From the cell containing the given text, extract its center point as [x, y] coordinate. 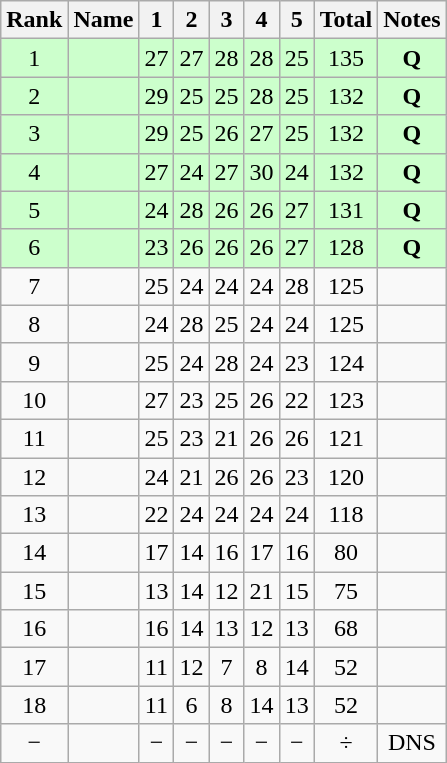
18 [34, 705]
80 [346, 553]
30 [262, 172]
Rank [34, 20]
Total [346, 20]
128 [346, 248]
121 [346, 438]
135 [346, 58]
120 [346, 477]
68 [346, 629]
Name [104, 20]
75 [346, 591]
131 [346, 210]
÷ [346, 743]
DNS [412, 743]
9 [34, 362]
124 [346, 362]
Notes [412, 20]
123 [346, 400]
118 [346, 515]
10 [34, 400]
